From the cell containing the given text, extract its center point as (X, Y) coordinate. 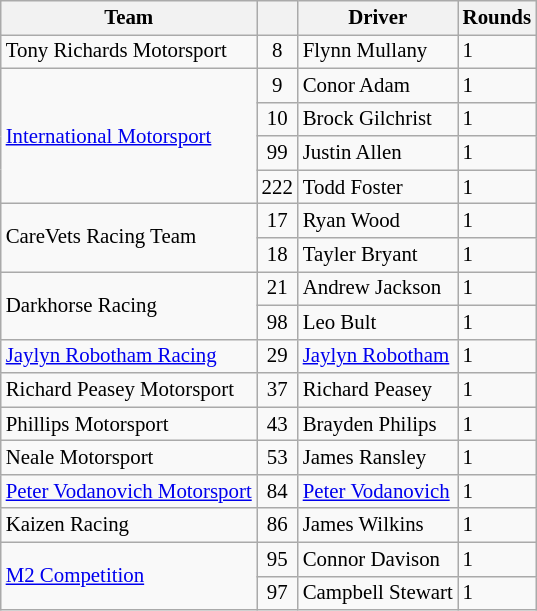
Ryan Wood (378, 221)
Todd Foster (378, 187)
37 (278, 390)
Brock Gilchrist (378, 119)
Darkhorse Racing (129, 305)
Conor Adam (378, 85)
Rounds (497, 18)
9 (278, 85)
84 (278, 491)
Driver (378, 18)
10 (278, 119)
17 (278, 221)
99 (278, 153)
98 (278, 322)
29 (278, 356)
Campbell Stewart (378, 593)
Neale Motorsport (129, 458)
53 (278, 458)
Richard Peasey (378, 390)
Andrew Jackson (378, 288)
Peter Vodanovich Motorsport (129, 491)
Brayden Philips (378, 424)
21 (278, 288)
Phillips Motorsport (129, 424)
Kaizen Racing (129, 525)
18 (278, 255)
Justin Allen (378, 153)
Tayler Bryant (378, 255)
97 (278, 593)
Connor Davison (378, 559)
8 (278, 51)
James Ransley (378, 458)
86 (278, 525)
95 (278, 559)
M2 Competition (129, 576)
43 (278, 424)
Peter Vodanovich (378, 491)
Leo Bult (378, 322)
James Wilkins (378, 525)
CareVets Racing Team (129, 238)
Jaylyn Robotham Racing (129, 356)
Jaylyn Robotham (378, 356)
Team (129, 18)
Tony Richards Motorsport (129, 51)
Flynn Mullany (378, 51)
International Motorsport (129, 136)
222 (278, 187)
Richard Peasey Motorsport (129, 390)
